Capture the cell that displays the provided text and extract its [x, y] central coordinate. 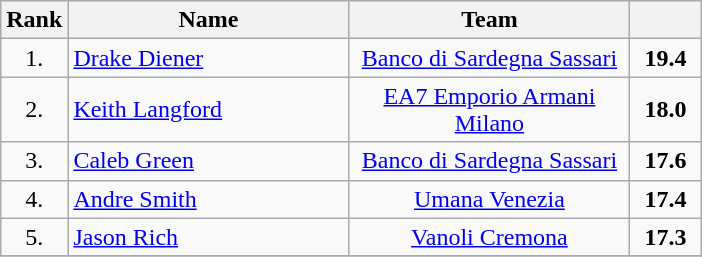
Rank [34, 20]
Name [208, 20]
Vanoli Cremona [490, 237]
Jason Rich [208, 237]
4. [34, 199]
17.4 [666, 199]
1. [34, 58]
Drake Diener [208, 58]
Umana Venezia [490, 199]
Andre Smith [208, 199]
3. [34, 161]
19.4 [666, 58]
Caleb Green [208, 161]
17.3 [666, 237]
5. [34, 237]
2. [34, 110]
Keith Langford [208, 110]
Team [490, 20]
18.0 [666, 110]
17.6 [666, 161]
EA7 Emporio Armani Milano [490, 110]
